Search for the cell housing the specified text and yield its (x, y) center coordinate. 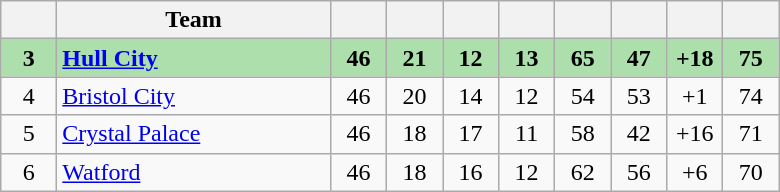
42 (639, 134)
+16 (695, 134)
17 (470, 134)
21 (414, 58)
Hull City (194, 58)
Crystal Palace (194, 134)
71 (751, 134)
62 (583, 172)
20 (414, 96)
74 (751, 96)
Bristol City (194, 96)
+1 (695, 96)
56 (639, 172)
11 (527, 134)
6 (29, 172)
58 (583, 134)
Team (194, 20)
+6 (695, 172)
Watford (194, 172)
3 (29, 58)
14 (470, 96)
47 (639, 58)
13 (527, 58)
16 (470, 172)
5 (29, 134)
65 (583, 58)
75 (751, 58)
54 (583, 96)
53 (639, 96)
70 (751, 172)
4 (29, 96)
+18 (695, 58)
